Find where the given text appears and provide that cell's center as [x, y] coordinate. 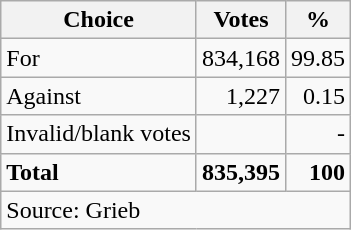
1,227 [240, 96]
0.15 [318, 96]
99.85 [318, 58]
For [99, 58]
Source: Grieb [176, 210]
834,168 [240, 58]
Votes [240, 20]
Total [99, 172]
Choice [99, 20]
Invalid/blank votes [99, 134]
% [318, 20]
Against [99, 96]
100 [318, 172]
835,395 [240, 172]
- [318, 134]
